Find where the given text appears and provide that cell's center as (X, Y) coordinate. 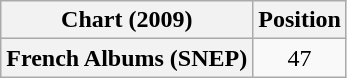
Position (300, 20)
Chart (2009) (127, 20)
French Albums (SNEP) (127, 58)
47 (300, 58)
